From the cell containing the given text, extract its center point as [X, Y] coordinate. 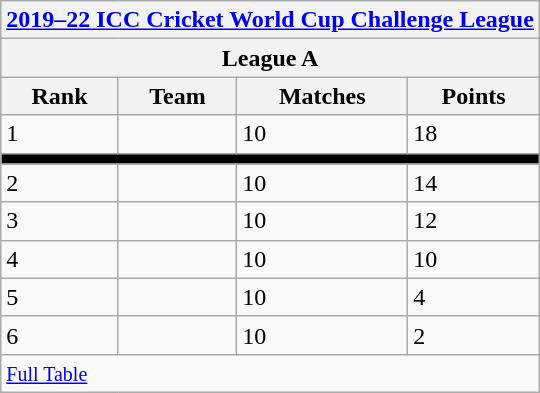
Matches [322, 96]
2019–22 ICC Cricket World Cup Challenge League [270, 20]
3 [60, 221]
6 [60, 335]
Points [474, 96]
5 [60, 297]
Full Table [270, 373]
League A [270, 58]
Rank [60, 96]
14 [474, 183]
Team [177, 96]
1 [60, 134]
12 [474, 221]
18 [474, 134]
